Provide the [x, y] coordinate of the cell's center where the given text is located.  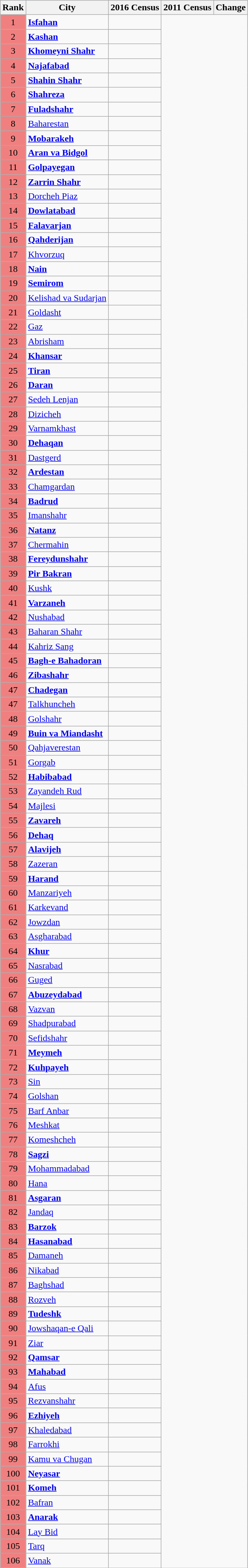
Mahabad [67, 1372]
52 [13, 777]
Abrisham [67, 341]
Varnamkhast [67, 429]
Varzaneh [67, 602]
Daran [67, 385]
Natanz [67, 530]
Lay Bid [67, 1531]
32 [13, 472]
Guged [67, 980]
97 [13, 1430]
Kuhpayeh [67, 1067]
Kamu va Chugan [67, 1459]
Goldasht [67, 312]
Vazvan [67, 1009]
Afus [67, 1386]
101 [13, 1488]
70 [13, 1038]
Anarak [67, 1517]
Vanak [67, 1560]
87 [13, 1285]
Nikabad [67, 1270]
41 [13, 602]
46 [13, 675]
17 [13, 254]
Qamsar [67, 1358]
Golpayegan [67, 167]
39 [13, 574]
49 [13, 733]
Sin [67, 1081]
16 [13, 240]
Kashan [67, 37]
Tudeshk [67, 1314]
4 [13, 66]
21 [13, 312]
11 [13, 167]
62 [13, 922]
72 [13, 1067]
Sedeh Lenjan [67, 399]
2011 Census [188, 8]
Manzariyeh [67, 893]
Golshahr [67, 719]
Jowshaqan-e Qali [67, 1328]
59 [13, 878]
77 [13, 1140]
Barf Anbar [67, 1111]
96 [13, 1415]
Mobarakeh [67, 138]
Rozveh [67, 1299]
2016 Census [135, 8]
Bagh-e Bahadoran [67, 661]
Dowlatabad [67, 211]
Zayandeh Rud [67, 791]
Talkhuncheh [67, 704]
Karkevand [67, 908]
28 [13, 414]
Dorcheh Piaz [67, 196]
Meymeh [67, 1052]
71 [13, 1052]
Isfahan [67, 22]
78 [13, 1154]
Baharan Shahr [67, 631]
104 [13, 1531]
Golshan [67, 1096]
15 [13, 225]
Tarq [67, 1546]
26 [13, 385]
Shadpurabad [67, 1023]
63 [13, 937]
Chamgardan [67, 487]
Jowzdan [67, 922]
Kahriz Sang [67, 646]
106 [13, 1560]
91 [13, 1343]
50 [13, 748]
66 [13, 980]
Zarrin Shahr [67, 182]
10 [13, 153]
30 [13, 443]
Nasrabad [67, 966]
42 [13, 617]
25 [13, 370]
Baharestan [67, 124]
Imanshahr [67, 516]
31 [13, 458]
Aran va Bidgol [67, 153]
Shahin Shahr [67, 80]
Khomeyni Shahr [67, 51]
27 [13, 399]
Ezhiyeh [67, 1415]
Fuladshahr [67, 109]
Abuzeydabad [67, 994]
93 [13, 1372]
Habibabad [67, 777]
Semirom [67, 283]
Neyasar [67, 1473]
14 [13, 211]
Tiran [67, 370]
2 [13, 37]
23 [13, 341]
90 [13, 1328]
94 [13, 1386]
20 [13, 298]
65 [13, 966]
60 [13, 893]
58 [13, 864]
1 [13, 22]
Damaneh [67, 1256]
Hasanabad [67, 1241]
29 [13, 429]
73 [13, 1081]
Nushabad [67, 617]
Qahjaverestan [67, 748]
38 [13, 559]
Sagzi [67, 1154]
Khansar [67, 356]
45 [13, 661]
105 [13, 1546]
Zibashahr [67, 675]
Alavijeh [67, 849]
76 [13, 1125]
36 [13, 530]
Khur [67, 951]
Khvorzuq [67, 254]
Zavareh [67, 820]
80 [13, 1183]
Qahderijan [67, 240]
44 [13, 646]
61 [13, 908]
Rank [13, 8]
Pir Bakran [67, 574]
Rezvanshahr [67, 1401]
35 [13, 516]
68 [13, 1009]
75 [13, 1111]
37 [13, 545]
89 [13, 1314]
69 [13, 1023]
43 [13, 631]
33 [13, 487]
Chermahin [67, 545]
7 [13, 109]
102 [13, 1502]
85 [13, 1256]
Hana [67, 1183]
24 [13, 356]
9 [13, 138]
84 [13, 1241]
92 [13, 1358]
95 [13, 1401]
55 [13, 820]
Baghshad [67, 1285]
34 [13, 501]
Zazeran [67, 864]
Mohammadabad [67, 1169]
98 [13, 1444]
99 [13, 1459]
Nain [67, 269]
81 [13, 1198]
51 [13, 762]
82 [13, 1212]
Asgaran [67, 1198]
Ardestan [67, 472]
Bafran [67, 1502]
Komeshcheh [67, 1140]
57 [13, 849]
Gorgab [67, 762]
Sefidshahr [67, 1038]
12 [13, 182]
67 [13, 994]
Falavarjan [67, 225]
13 [13, 196]
Meshkat [67, 1125]
Gaz [67, 327]
74 [13, 1096]
Chadegan [67, 690]
Kushk [67, 588]
18 [13, 269]
Majlesi [67, 806]
Najafabad [67, 66]
3 [13, 51]
40 [13, 588]
Badrud [67, 501]
54 [13, 806]
Jandaq [67, 1212]
Dizicheh [67, 414]
Komeh [67, 1488]
Fereydunshahr [67, 559]
Ziar [67, 1343]
64 [13, 951]
City [67, 8]
53 [13, 791]
86 [13, 1270]
Farrokhi [67, 1444]
Shahreza [67, 95]
19 [13, 283]
Dehaq [67, 835]
48 [13, 719]
56 [13, 835]
83 [13, 1227]
103 [13, 1517]
Barzok [67, 1227]
Dehaqan [67, 443]
Khaledabad [67, 1430]
22 [13, 327]
Change [231, 8]
88 [13, 1299]
Dastgerd [67, 458]
5 [13, 80]
Buin va Miandasht [67, 733]
79 [13, 1169]
6 [13, 95]
Kelishad va Sudarjan [67, 298]
Harand [67, 878]
Asgharabad [67, 937]
100 [13, 1473]
8 [13, 124]
